Scan for the cell matching the given text and deliver its (X, Y) coordinate at center. 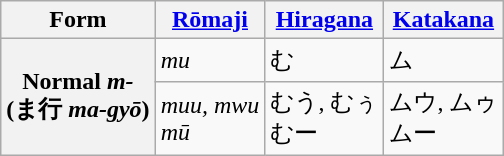
Katakana (444, 20)
むう, むぅむー (324, 118)
Form (78, 20)
muu, mwumū (210, 118)
mu (210, 60)
ムウ, ムゥムー (444, 118)
む (324, 60)
ム (444, 60)
Normal m-(ま行 ma-gyō) (78, 98)
Hiragana (324, 20)
Rōmaji (210, 20)
